Return (x, y) of the center of cell containing provided text 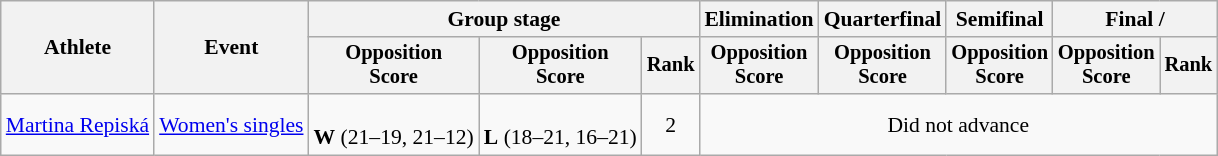
Event (231, 48)
W (21–19, 21–12) (394, 124)
Semifinal (1000, 19)
Quarterfinal (883, 19)
Athlete (78, 48)
Martina Repiská (78, 124)
L (18–21, 16–21) (560, 124)
Did not advance (958, 124)
Group stage (504, 19)
Final / (1135, 19)
Women's singles (231, 124)
2 (671, 124)
Elimination (758, 19)
